Locate the cell with the specified text and output its [x, y] center coordinate. 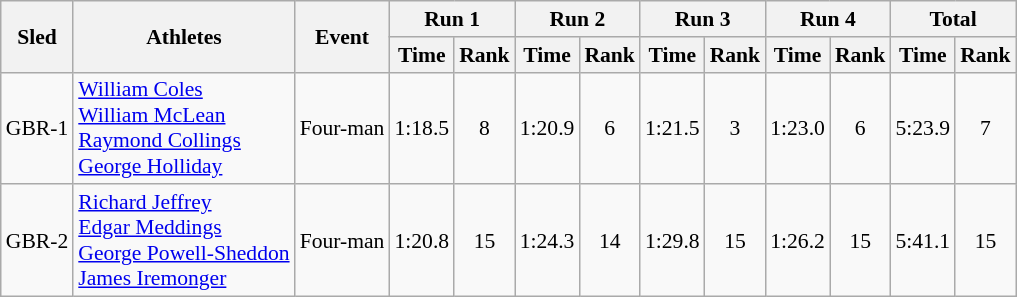
1:29.8 [672, 241]
1:20.8 [422, 241]
1:24.3 [548, 241]
5:23.9 [922, 128]
GBR-2 [37, 241]
1:18.5 [422, 128]
Run 3 [702, 19]
William ColesWilliam McLeanRaymond CollingsGeorge Holliday [184, 128]
1:23.0 [798, 128]
1:20.9 [548, 128]
Total [952, 19]
Run 1 [452, 19]
8 [484, 128]
5:41.1 [922, 241]
Richard JeffreyEdgar MeddingsGeorge Powell-SheddonJames Iremonger [184, 241]
Run 2 [578, 19]
GBR-1 [37, 128]
Event [342, 36]
Sled [37, 36]
1:26.2 [798, 241]
Athletes [184, 36]
3 [736, 128]
14 [610, 241]
7 [986, 128]
1:21.5 [672, 128]
Run 4 [828, 19]
